Extract the [x, y] coordinate from the center of the cell holding the provided text.  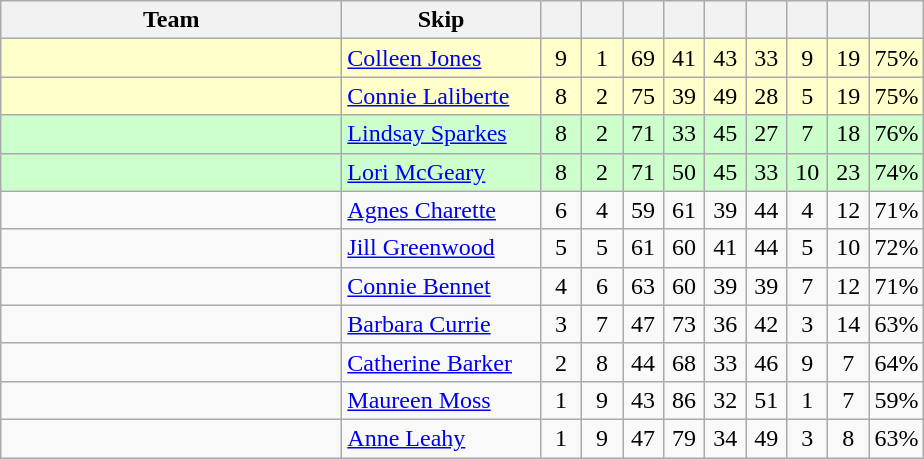
42 [766, 324]
Lindsay Sparkes [442, 134]
Connie Bennet [442, 286]
63 [642, 286]
51 [766, 400]
73 [684, 324]
Agnes Charette [442, 210]
79 [684, 438]
75 [642, 96]
64% [896, 362]
23 [848, 172]
59 [642, 210]
34 [726, 438]
46 [766, 362]
68 [684, 362]
72% [896, 248]
Barbara Currie [442, 324]
Colleen Jones [442, 58]
50 [684, 172]
86 [684, 400]
32 [726, 400]
14 [848, 324]
27 [766, 134]
Catherine Barker [442, 362]
Jill Greenwood [442, 248]
Anne Leahy [442, 438]
28 [766, 96]
Connie Laliberte [442, 96]
36 [726, 324]
Lori McGeary [442, 172]
Maureen Moss [442, 400]
74% [896, 172]
Skip [442, 20]
59% [896, 400]
18 [848, 134]
Team [172, 20]
69 [642, 58]
76% [896, 134]
